Capture the cell that displays the provided text and extract its [x, y] central coordinate. 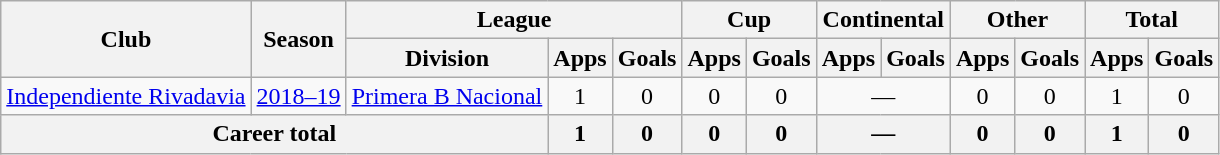
League [514, 20]
Other [1017, 20]
Division [447, 58]
Club [126, 39]
Continental [883, 20]
Primera B Nacional [447, 96]
Cup [749, 20]
Independiente Rivadavia [126, 96]
Career total [274, 134]
Season [298, 39]
2018–19 [298, 96]
Total [1152, 20]
